Scan for the cell matching the given text and deliver its [x, y] coordinate at center. 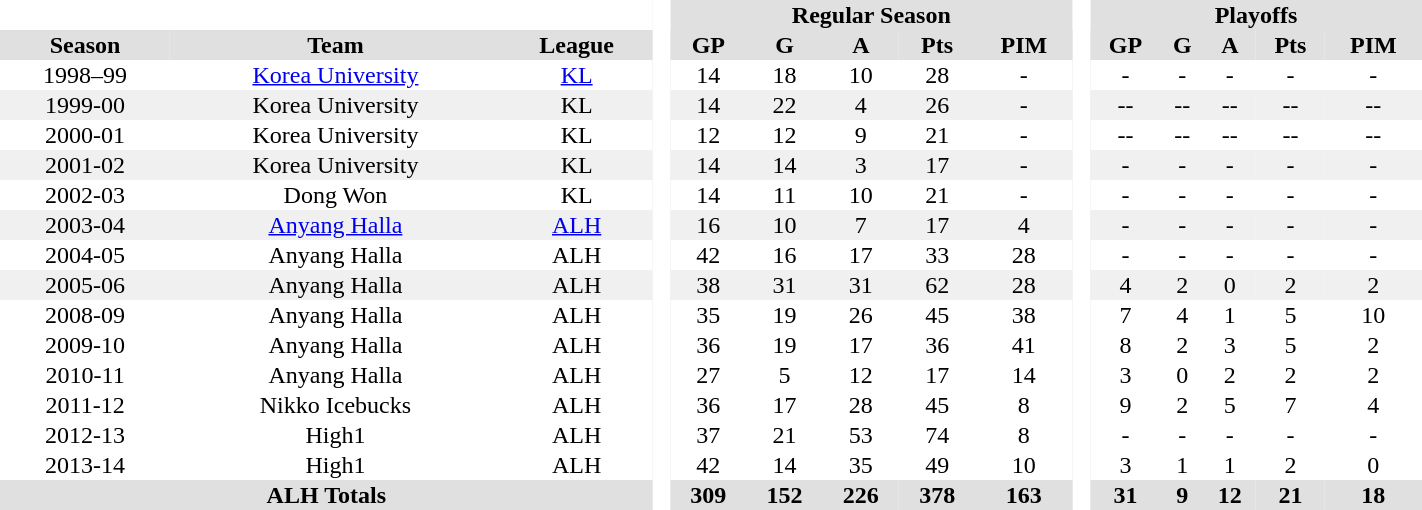
2012-13 [85, 435]
2011-12 [85, 405]
2001-02 [85, 165]
62 [937, 285]
2013-14 [85, 465]
226 [861, 495]
309 [708, 495]
22 [784, 105]
74 [937, 435]
2002-03 [85, 195]
Regular Season [871, 15]
37 [708, 435]
33 [937, 255]
2004-05 [85, 255]
Nikko Icebucks [335, 405]
League [577, 45]
2009-10 [85, 345]
2008-09 [85, 315]
27 [708, 375]
49 [937, 465]
152 [784, 495]
378 [937, 495]
2003-04 [85, 225]
11 [784, 195]
ALH Totals [326, 495]
2005-06 [85, 285]
53 [861, 435]
1999-00 [85, 105]
41 [1024, 345]
Playoffs [1256, 15]
2010-11 [85, 375]
2000-01 [85, 135]
1998–99 [85, 75]
163 [1024, 495]
Dong Won [335, 195]
Season [85, 45]
Team [335, 45]
